Determine the [X, Y] coordinate at the center of the cell enclosing the given text.  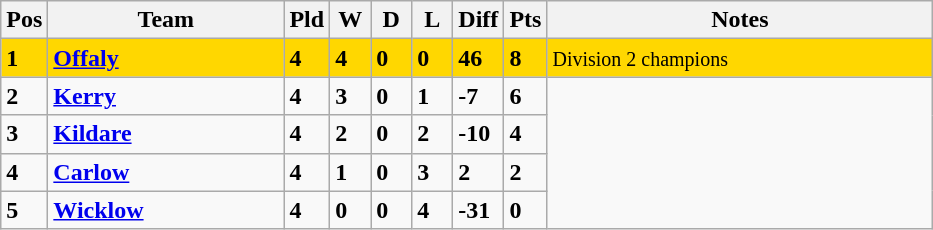
Wicklow [166, 210]
L [432, 20]
Pts [526, 20]
Offaly [166, 58]
D [392, 20]
-31 [478, 210]
Team [166, 20]
Carlow [166, 172]
Kerry [166, 96]
-7 [478, 96]
8 [526, 58]
46 [478, 58]
Notes [740, 20]
Division 2 champions [740, 58]
Kildare [166, 134]
-10 [478, 134]
Diff [478, 20]
6 [526, 96]
Pos [24, 20]
W [350, 20]
5 [24, 210]
Pld [307, 20]
